For the text-containing cell, return its midpoint in (x, y) coordinate format. 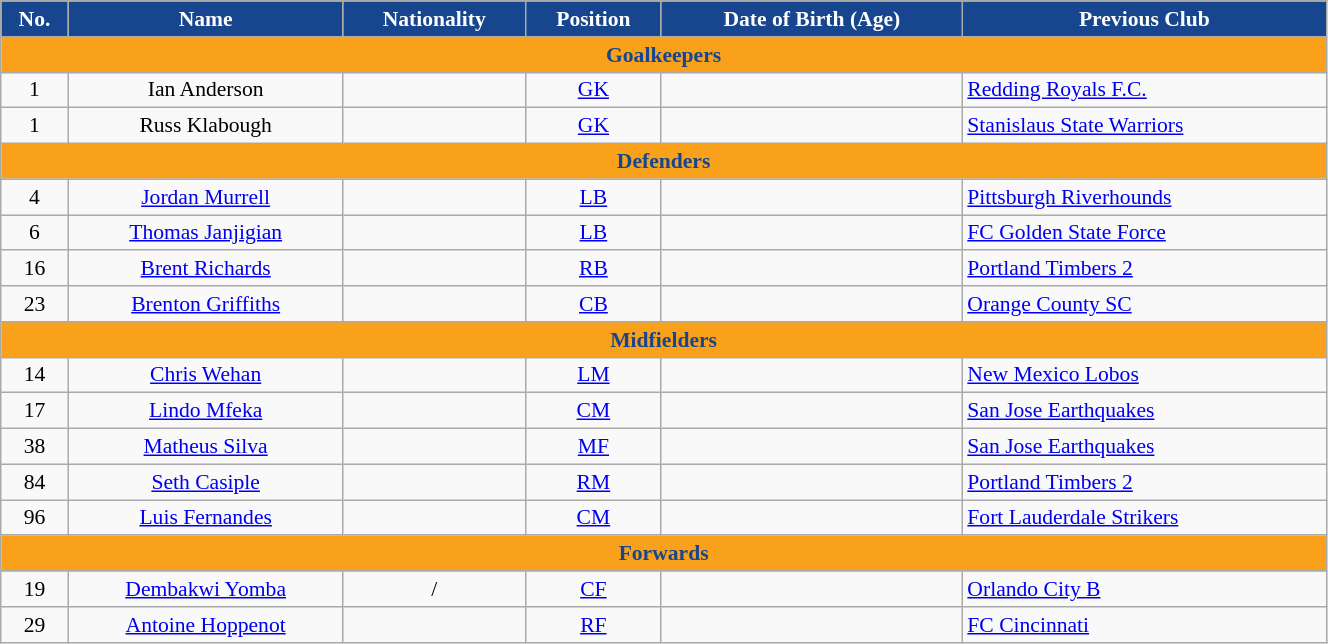
Brenton Griffiths (206, 304)
23 (34, 304)
17 (34, 411)
MF (593, 447)
LM (593, 375)
Pittsburgh Riverhounds (1144, 197)
Fort Lauderdale Strikers (1144, 518)
Antoine Hoppenot (206, 625)
Nationality (434, 19)
Forwards (664, 554)
19 (34, 589)
84 (34, 482)
/ (434, 589)
Stanislaus State Warriors (1144, 126)
No. (34, 19)
Orlando City B (1144, 589)
Redding Royals F.C. (1144, 90)
RM (593, 482)
Midfielders (664, 340)
Matheus Silva (206, 447)
Lindo Mfeka (206, 411)
Goalkeepers (664, 55)
Seth Casiple (206, 482)
Date of Birth (Age) (812, 19)
RF (593, 625)
Russ Klabough (206, 126)
Chris Wehan (206, 375)
14 (34, 375)
CF (593, 589)
Brent Richards (206, 269)
38 (34, 447)
16 (34, 269)
Ian Anderson (206, 90)
Jordan Murrell (206, 197)
Luis Fernandes (206, 518)
Orange County SC (1144, 304)
FC Cincinnati (1144, 625)
6 (34, 233)
Previous Club (1144, 19)
Defenders (664, 162)
Position (593, 19)
New Mexico Lobos (1144, 375)
Dembakwi Yomba (206, 589)
RB (593, 269)
FC Golden State Force (1144, 233)
29 (34, 625)
Name (206, 19)
CB (593, 304)
4 (34, 197)
Thomas Janjigian (206, 233)
96 (34, 518)
